Detect which cell encompasses the target text, then output its [x, y] center coordinate. 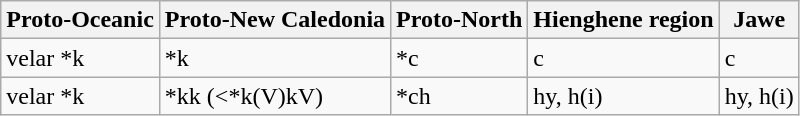
*k [274, 58]
*c [460, 58]
Jawe [759, 20]
Proto-North [460, 20]
*ch [460, 96]
Hienghene region [624, 20]
*kk (<*k(V)kV) [274, 96]
Proto-New Caledonia [274, 20]
Proto-Oceanic [80, 20]
